Pinpoint the cell where the given text exists, returning its [x, y] midpoint coordinate. 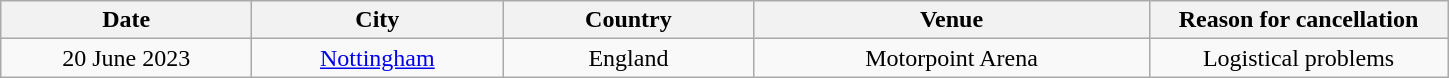
Country [628, 20]
Logistical problems [1298, 58]
Venue [952, 20]
Date [126, 20]
Nottingham [378, 58]
City [378, 20]
Motorpoint Arena [952, 58]
England [628, 58]
20 June 2023 [126, 58]
Reason for cancellation [1298, 20]
